For the text-containing cell, return its midpoint in [x, y] coordinate format. 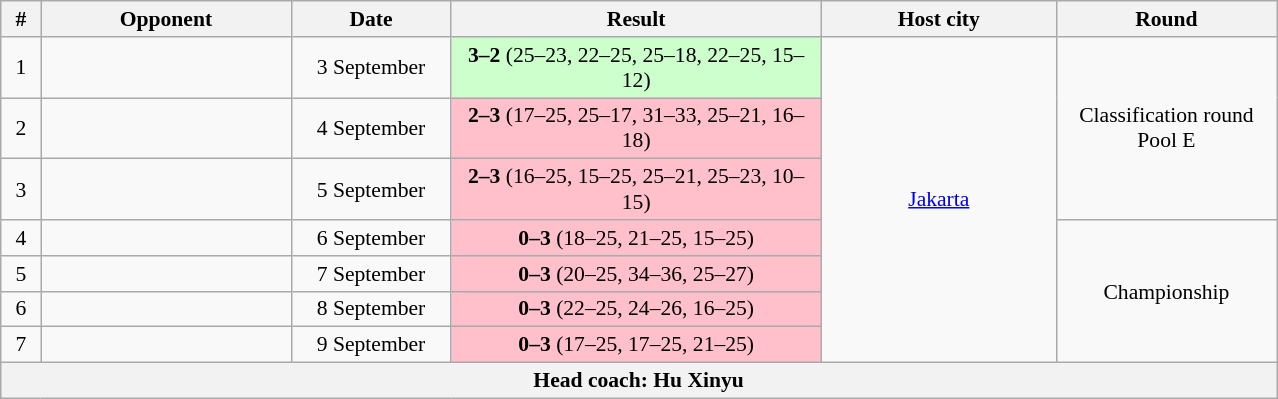
2–3 (16–25, 15–25, 25–21, 25–23, 10–15) [636, 190]
3 September [371, 68]
2–3 (17–25, 25–17, 31–33, 25–21, 16–18) [636, 128]
4 September [371, 128]
0–3 (18–25, 21–25, 15–25) [636, 238]
Date [371, 19]
4 [21, 238]
9 September [371, 345]
Championship [1166, 291]
1 [21, 68]
2 [21, 128]
Opponent [166, 19]
Classification round Pool E [1166, 128]
5 [21, 274]
5 September [371, 190]
Host city [938, 19]
Round [1166, 19]
0–3 (17–25, 17–25, 21–25) [636, 345]
3–2 (25–23, 22–25, 25–18, 22–25, 15–12) [636, 68]
8 September [371, 309]
Result [636, 19]
6 [21, 309]
# [21, 19]
7 September [371, 274]
7 [21, 345]
Jakarta [938, 200]
6 September [371, 238]
0–3 (22–25, 24–26, 16–25) [636, 309]
Head coach: Hu Xinyu [639, 381]
0–3 (20–25, 34–36, 25–27) [636, 274]
3 [21, 190]
